Pinpoint the cell where the given text exists, returning its [X, Y] midpoint coordinate. 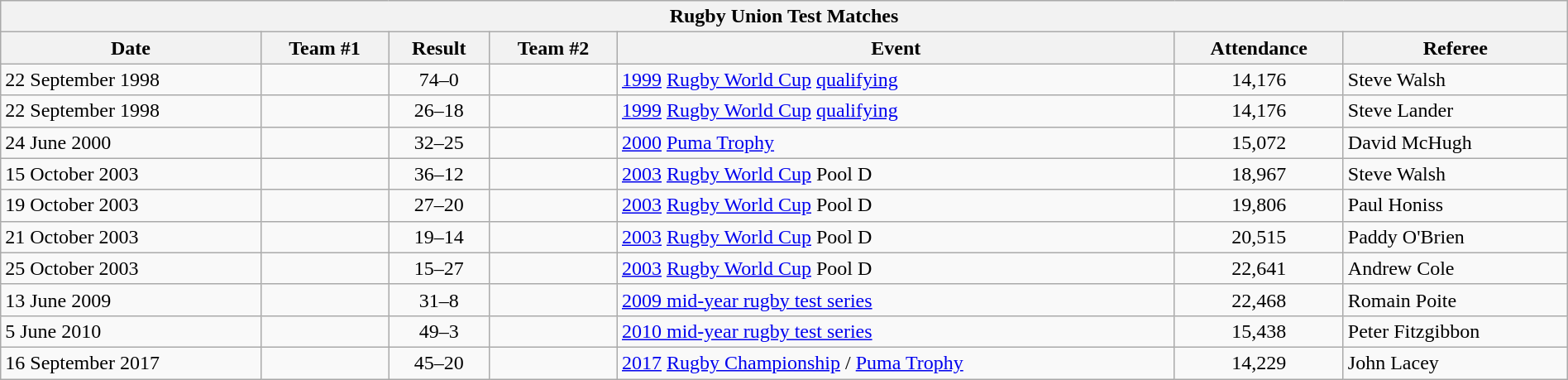
Paul Honiss [1456, 205]
24 June 2000 [131, 142]
22,641 [1259, 268]
Peter Fitzgibbon [1456, 331]
2000 Puma Trophy [896, 142]
45–20 [438, 363]
2009 mid-year rugby test series [896, 300]
Attendance [1259, 48]
Event [896, 48]
Paddy O'Brien [1456, 237]
Steve Lander [1456, 111]
Date [131, 48]
13 June 2009 [131, 300]
20,515 [1259, 237]
32–25 [438, 142]
15,438 [1259, 331]
Rugby Union Test Matches [784, 17]
31–8 [438, 300]
26–18 [438, 111]
Referee [1456, 48]
36–12 [438, 174]
Team #1 [324, 48]
19 October 2003 [131, 205]
22,468 [1259, 300]
5 June 2010 [131, 331]
David McHugh [1456, 142]
Andrew Cole [1456, 268]
16 September 2017 [131, 363]
21 October 2003 [131, 237]
15 October 2003 [131, 174]
15,072 [1259, 142]
74–0 [438, 79]
19,806 [1259, 205]
Romain Poite [1456, 300]
Result [438, 48]
John Lacey [1456, 363]
49–3 [438, 331]
19–14 [438, 237]
15–27 [438, 268]
2010 mid-year rugby test series [896, 331]
2017 Rugby Championship / Puma Trophy [896, 363]
18,967 [1259, 174]
14,229 [1259, 363]
27–20 [438, 205]
25 October 2003 [131, 268]
Team #2 [552, 48]
